Determine the (X, Y) coordinate at the center of the cell enclosing the given text.  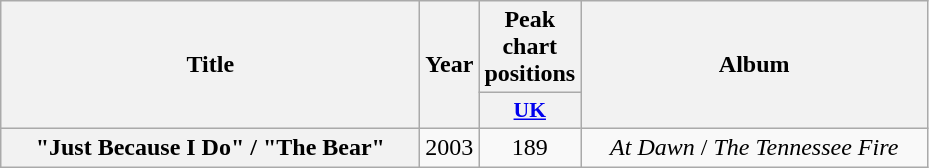
2003 (450, 147)
Album (754, 65)
At Dawn / The Tennessee Fire (754, 147)
Title (210, 65)
UK (530, 111)
Year (450, 65)
189 (530, 147)
"Just Because I Do" / "The Bear" (210, 147)
Peak chart positions (530, 47)
